Return [x, y] of the center of cell containing provided text 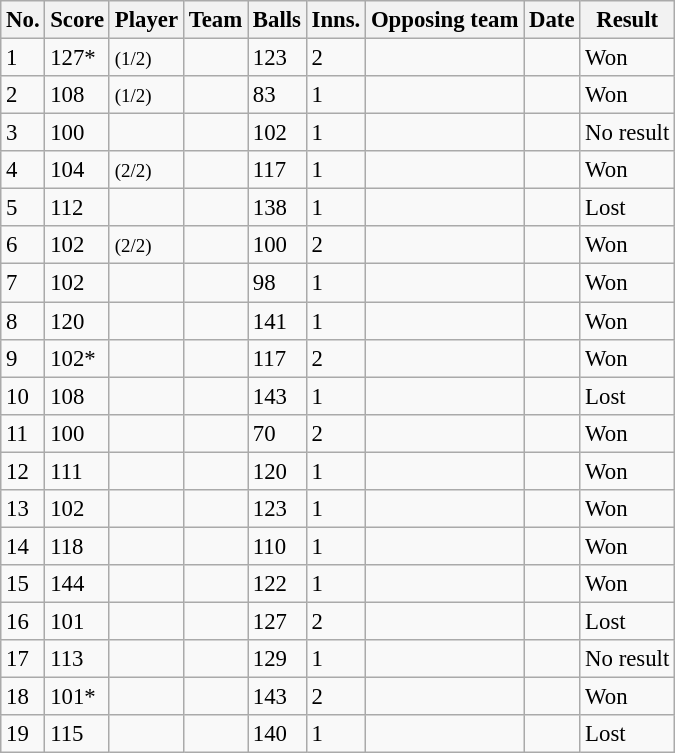
5 [23, 208]
4 [23, 170]
83 [278, 95]
3 [23, 133]
101 [78, 621]
144 [78, 584]
15 [23, 584]
138 [278, 208]
19 [23, 734]
104 [78, 170]
No. [23, 20]
140 [278, 734]
11 [23, 433]
18 [23, 697]
101* [78, 697]
17 [23, 659]
127 [278, 621]
Player [146, 20]
10 [23, 396]
98 [278, 283]
Score [78, 20]
127* [78, 58]
Date [552, 20]
115 [78, 734]
Opposing team [445, 20]
102* [78, 358]
112 [78, 208]
113 [78, 659]
8 [23, 321]
13 [23, 509]
118 [78, 546]
14 [23, 546]
129 [278, 659]
111 [78, 471]
141 [278, 321]
12 [23, 471]
16 [23, 621]
Balls [278, 20]
7 [23, 283]
Result [628, 20]
9 [23, 358]
Inns. [336, 20]
Team [215, 20]
110 [278, 546]
122 [278, 584]
70 [278, 433]
6 [23, 245]
